Locate the cell with the specified text and output its (x, y) center coordinate. 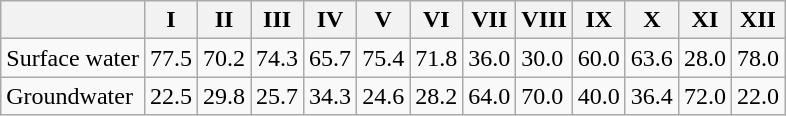
36.4 (652, 96)
28.2 (436, 96)
24.6 (384, 96)
77.5 (170, 58)
22.5 (170, 96)
Groundwater (73, 96)
40.0 (598, 96)
60.0 (598, 58)
71.8 (436, 58)
IV (330, 20)
72.0 (704, 96)
X (652, 20)
28.0 (704, 58)
64.0 (490, 96)
70.0 (544, 96)
22.0 (758, 96)
70.2 (224, 58)
36.0 (490, 58)
XI (704, 20)
78.0 (758, 58)
Surface water (73, 58)
75.4 (384, 58)
74.3 (278, 58)
II (224, 20)
29.8 (224, 96)
VI (436, 20)
VIII (544, 20)
III (278, 20)
30.0 (544, 58)
IX (598, 20)
63.6 (652, 58)
65.7 (330, 58)
34.3 (330, 96)
V (384, 20)
VII (490, 20)
25.7 (278, 96)
I (170, 20)
XII (758, 20)
